Output the [X, Y] coordinate of the center of the cell containing the given text.  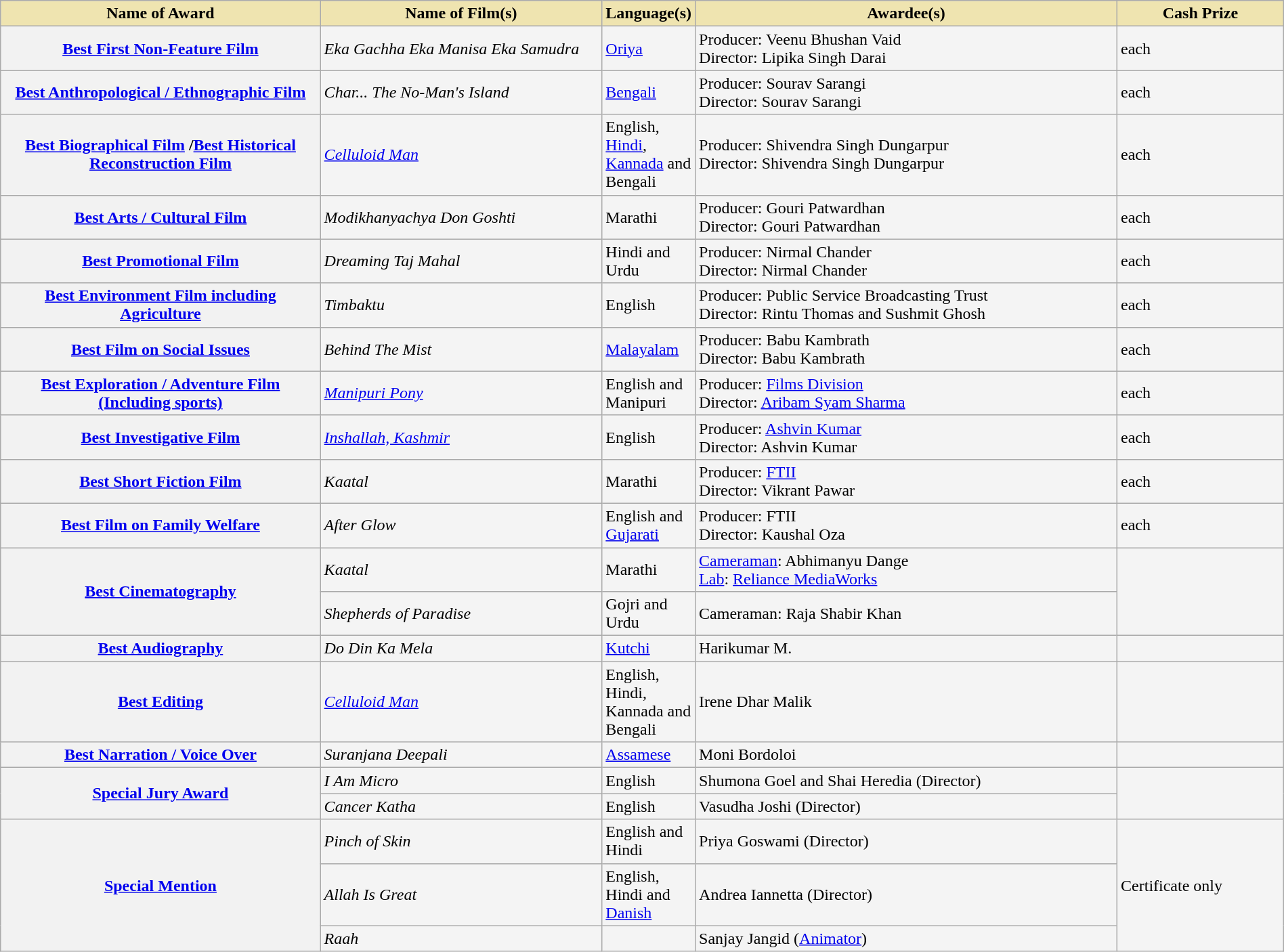
Producer: Babu KambrathDirector: Babu Kambrath [906, 349]
Cancer Katha [461, 806]
Best Anthropological / Ethnographic Film [160, 92]
Kutchi [649, 649]
Producer: FTIIDirector: Vikrant Pawar [906, 481]
Producer: Veenu Bhushan VaidDirector: Lipika Singh Darai [906, 49]
Best Biographical Film /Best Historical Reconstruction Film [160, 154]
Cameraman: Abhimanyu DangeLab: Reliance MediaWorks [906, 569]
Best First Non-Feature Film [160, 49]
Best Short Fiction Film [160, 481]
Harikumar M. [906, 649]
Shepherds of Paradise [461, 613]
Allah Is Great [461, 894]
Best Narration / Voice Over [160, 755]
Eka Gachha Eka Manisa Eka Samudra [461, 49]
Irene Dhar Malik [906, 701]
English and Hindi [649, 841]
English and Manipuri [649, 393]
Dreaming Taj Mahal [461, 261]
Producer: Sourav SarangiDirector: Sourav Sarangi [906, 92]
Best Arts / Cultural Film [160, 217]
Best Audiography [160, 649]
Oriya [649, 49]
Special Mention [160, 886]
Manipuri Pony [461, 393]
Name of Award [160, 14]
Pinch of Skin [461, 841]
Awardee(s) [906, 14]
Best Environment Film including Agriculture [160, 305]
Best Promotional Film [160, 261]
Shumona Goel and Shai Heredia (Director) [906, 781]
Certificate only [1201, 886]
Suranjana Deepali [461, 755]
Best Cinematography [160, 591]
Vasudha Joshi (Director) [906, 806]
Best Investigative Film [160, 437]
Producer: Gouri PatwardhanDirector: Gouri Patwardhan [906, 217]
Producer: FTIIDirector: Kaushal Oza [906, 525]
Bengali [649, 92]
Char... The No-Man's Island [461, 92]
Sanjay Jangid (Animator) [906, 938]
English and Gujarati [649, 525]
Producer: Nirmal ChanderDirector: Nirmal Chander [906, 261]
Moni Bordoloi [906, 755]
Best Editing [160, 701]
Gojri and Urdu [649, 613]
Producer: Films DivisionDirector: Aribam Syam Sharma [906, 393]
Do Din Ka Mela [461, 649]
Andrea Iannetta (Director) [906, 894]
Inshallah, Kashmir [461, 437]
Best Exploration / Adventure Film (Including sports) [160, 393]
Malayalam [649, 349]
Priya Goswami (Director) [906, 841]
Best Film on Social Issues [160, 349]
Producer: Ashvin KumarDirector: Ashvin Kumar [906, 437]
Special Jury Award [160, 794]
English, Hindi and Danish [649, 894]
Modikhanyachya Don Goshti [461, 217]
Assamese [649, 755]
Hindi and Urdu [649, 261]
Language(s) [649, 14]
Producer: Public Service Broadcasting TrustDirector: Rintu Thomas and Sushmit Ghosh [906, 305]
Behind The Mist [461, 349]
After Glow [461, 525]
Producer: Shivendra Singh DungarpurDirector: Shivendra Singh Dungarpur [906, 154]
Name of Film(s) [461, 14]
Best Film on Family Welfare [160, 525]
Cash Prize [1201, 14]
Cameraman: Raja Shabir Khan [906, 613]
Timbaktu [461, 305]
I Am Micro [461, 781]
Raah [461, 938]
